Detect which cell encompasses the target text, then output its [x, y] center coordinate. 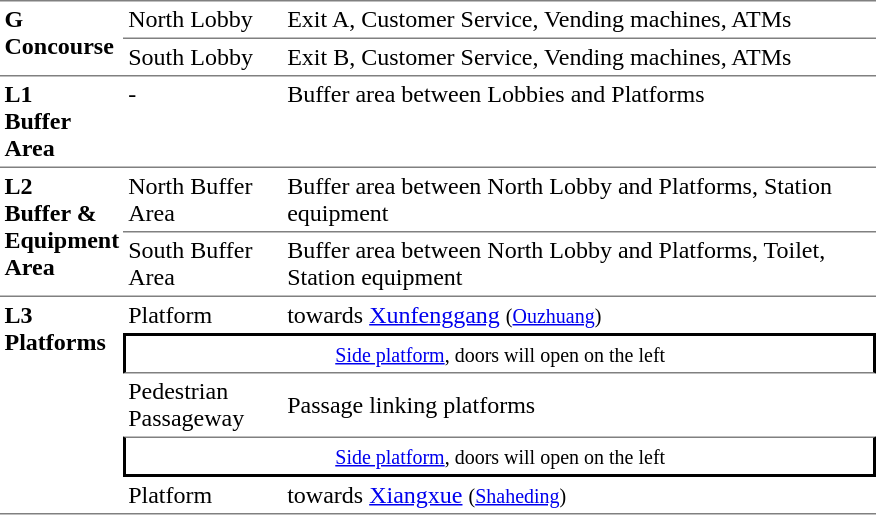
North Lobby [204, 19]
L3Platforms [62, 406]
North Buffer Area [204, 198]
Pedestrian Passageway [204, 406]
- [204, 121]
L2Buffer & Equipment Area [62, 230]
GConcourse [62, 38]
L1Buffer Area [62, 121]
South Lobby [204, 57]
South Buffer Area [204, 263]
